Return (X, Y) of the center of cell containing provided text 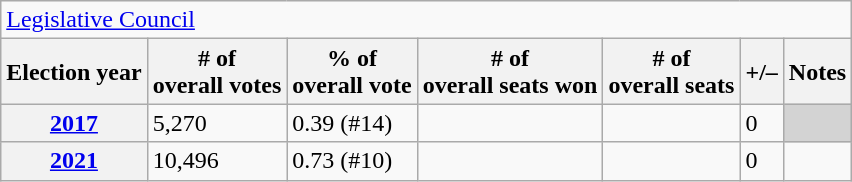
10,496 (217, 161)
# ofoverall seats (672, 72)
0.73 (#10) (352, 161)
% ofoverall vote (352, 72)
2017 (74, 123)
# ofoverall seats won (510, 72)
5,270 (217, 123)
Legislative Council (426, 20)
Election year (74, 72)
# ofoverall votes (217, 72)
Notes (817, 72)
2021 (74, 161)
+/– (762, 72)
0.39 (#14) (352, 123)
